Provide the (x, y) coordinate of the cell's center where the given text is located.  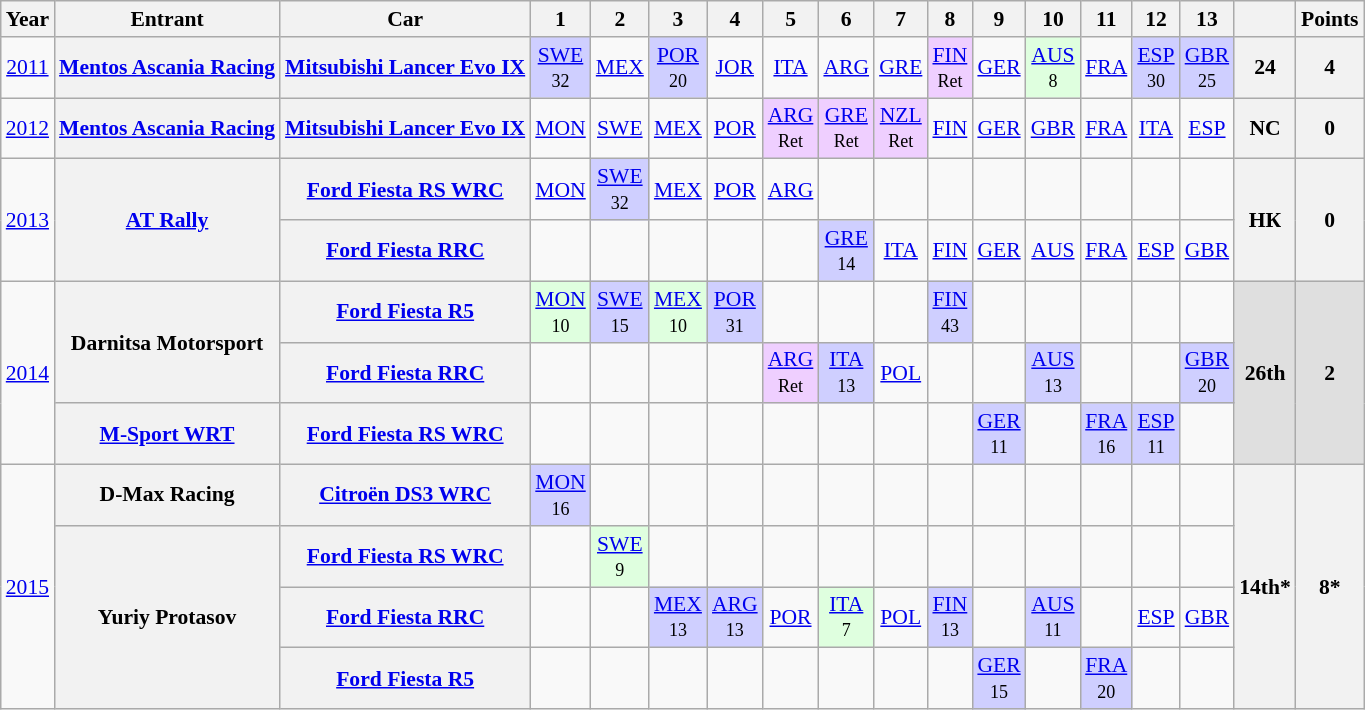
Citroën DS3 WRC (405, 496)
D-Max Racing (167, 496)
1 (560, 19)
3 (678, 19)
10 (1054, 19)
AUS8 (1054, 68)
GBR25 (1208, 68)
GER15 (998, 678)
2011 (28, 68)
GBR20 (1208, 372)
2015 (28, 587)
AUS11 (1054, 618)
14th* (1265, 587)
AT Rally (167, 220)
NZLRet (900, 128)
FRA16 (1106, 434)
GRERet (846, 128)
GRE (900, 68)
8* (1330, 587)
8 (950, 19)
26th (1265, 372)
SWE9 (620, 556)
Points (1330, 19)
7 (900, 19)
ESP30 (1156, 68)
JOR (735, 68)
НК (1265, 220)
AUS (1054, 250)
FIN13 (950, 618)
2012 (28, 128)
13 (1208, 19)
NC (1265, 128)
5 (791, 19)
Darnitsa Motorsport (167, 342)
AUS13 (1054, 372)
2013 (28, 220)
ESP11 (1156, 434)
11 (1106, 19)
12 (1156, 19)
MEX13 (678, 618)
SWE15 (620, 312)
ARG13 (735, 618)
Entrant (167, 19)
24 (1265, 68)
ITA13 (846, 372)
9 (998, 19)
6 (846, 19)
2014 (28, 372)
FRA20 (1106, 678)
Car (405, 19)
FIN43 (950, 312)
MON10 (560, 312)
ITA7 (846, 618)
Yuriy Protasov (167, 618)
SWE (620, 128)
Year (28, 19)
MEX10 (678, 312)
GER11 (998, 434)
GRE14 (846, 250)
FINRet (950, 68)
POR20 (678, 68)
MON16 (560, 496)
POR31 (735, 312)
M-Sport WRT (167, 434)
